Provide the [X, Y] coordinate of the cell's center where the given text is located.  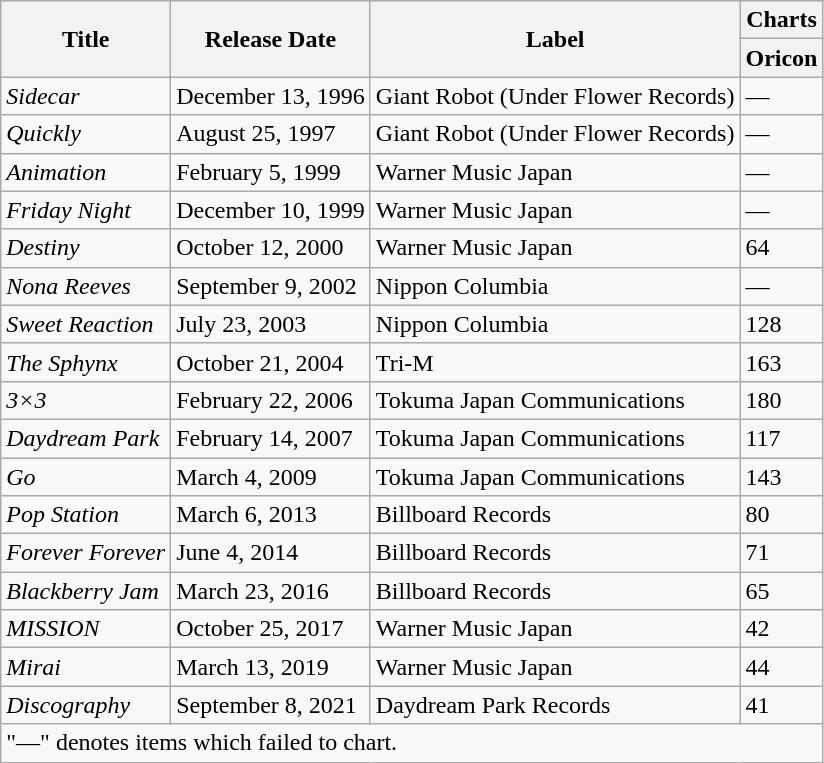
July 23, 2003 [271, 324]
Daydream Park Records [555, 705]
The Sphynx [86, 362]
180 [782, 400]
Title [86, 39]
Label [555, 39]
December 10, 1999 [271, 210]
MISSION [86, 629]
Oricon [782, 58]
Quickly [86, 134]
Charts [782, 20]
Discography [86, 705]
March 4, 2009 [271, 477]
Mirai [86, 667]
3×3 [86, 400]
September 9, 2002 [271, 286]
March 23, 2016 [271, 591]
March 6, 2013 [271, 515]
October 12, 2000 [271, 248]
February 14, 2007 [271, 438]
October 21, 2004 [271, 362]
Go [86, 477]
"—" denotes items which failed to chart. [412, 743]
42 [782, 629]
Forever Forever [86, 553]
February 22, 2006 [271, 400]
Daydream Park [86, 438]
Release Date [271, 39]
143 [782, 477]
Tri-M [555, 362]
41 [782, 705]
Animation [86, 172]
Sidecar [86, 96]
Sweet Reaction [86, 324]
February 5, 1999 [271, 172]
Nona Reeves [86, 286]
65 [782, 591]
128 [782, 324]
163 [782, 362]
September 8, 2021 [271, 705]
Blackberry Jam [86, 591]
October 25, 2017 [271, 629]
71 [782, 553]
June 4, 2014 [271, 553]
March 13, 2019 [271, 667]
44 [782, 667]
Destiny [86, 248]
64 [782, 248]
Friday Night [86, 210]
117 [782, 438]
Pop Station [86, 515]
December 13, 1996 [271, 96]
August 25, 1997 [271, 134]
80 [782, 515]
